Return the [x, y] coordinate for the center point of the cell that contains the specified text.  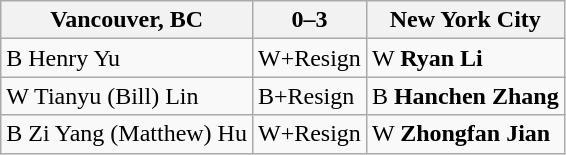
New York City [465, 20]
B+Resign [309, 96]
W Tianyu (Bill) Lin [127, 96]
W Ryan Li [465, 58]
B Hanchen Zhang [465, 96]
B Zi Yang (Matthew) Hu [127, 134]
B Henry Yu [127, 58]
0–3 [309, 20]
W Zhongfan Jian [465, 134]
Vancouver, BC [127, 20]
